Determine the [x, y] coordinate at the center of the cell enclosing the given text.  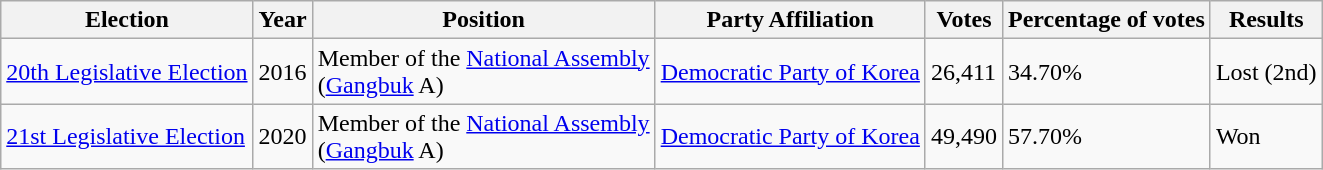
Votes [964, 20]
2020 [282, 136]
21st Legislative Election [127, 136]
Election [127, 20]
20th Legislative Election [127, 72]
2016 [282, 72]
26,411 [964, 72]
Party Affiliation [790, 20]
Won [1266, 136]
34.70% [1106, 72]
49,490 [964, 136]
Lost (2nd) [1266, 72]
Position [484, 20]
Percentage of votes [1106, 20]
Results [1266, 20]
57.70% [1106, 136]
Year [282, 20]
